Determine the (X, Y) coordinate at the center of the cell enclosing the given text.  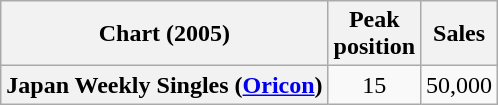
Japan Weekly Singles (Oricon) (164, 85)
15 (374, 85)
Sales (460, 34)
Peakposition (374, 34)
Chart (2005) (164, 34)
50,000 (460, 85)
